For the text-containing cell, return its midpoint in [x, y] coordinate format. 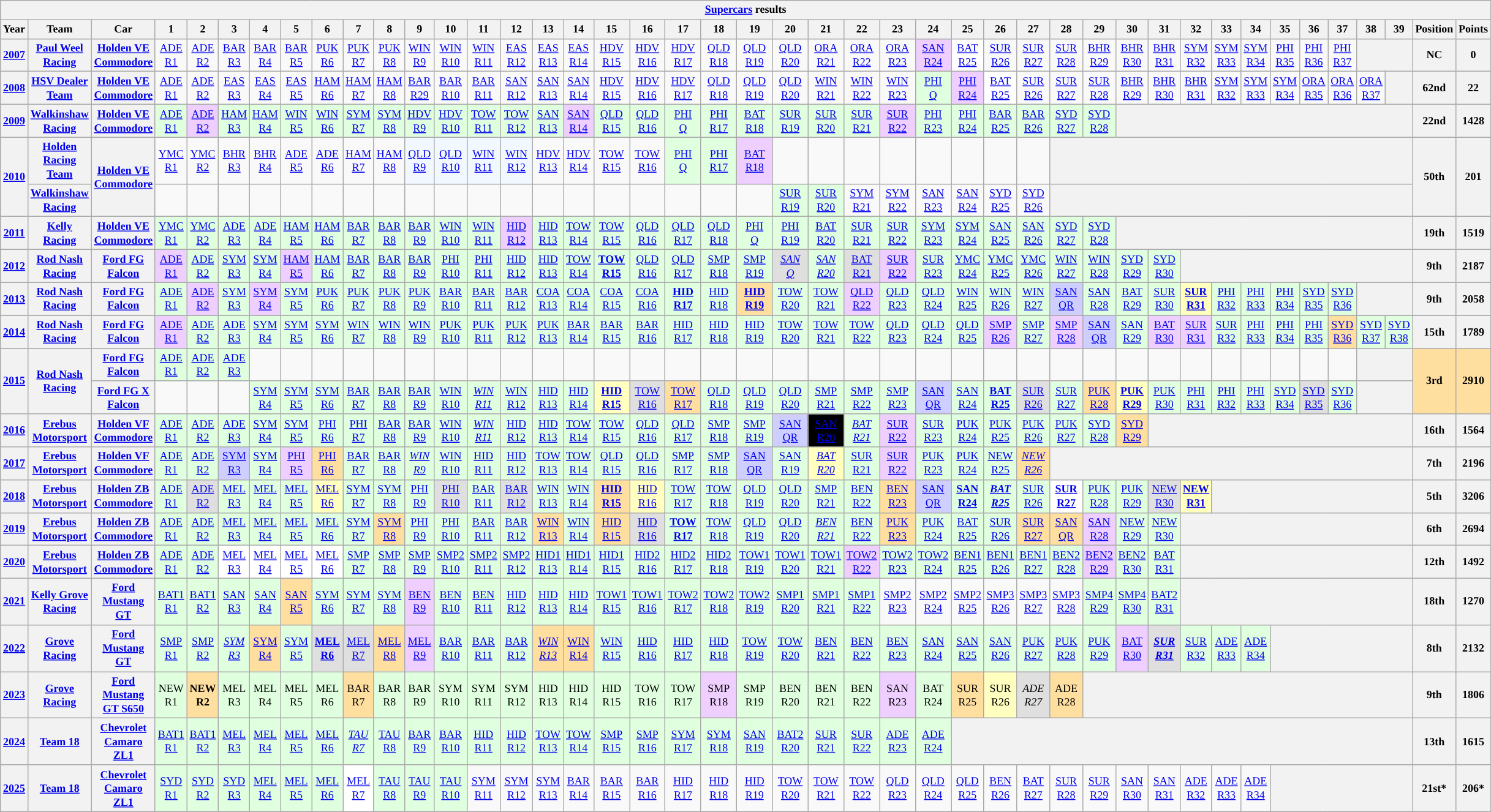
6 [327, 29]
SYMR22 [897, 200]
WINR21 [826, 88]
SMP2R12 [516, 562]
4 [266, 29]
PHIR36 [1313, 55]
39 [1399, 29]
SMPR15 [611, 742]
EASR12 [516, 55]
COAR16 [647, 299]
BARR4 [266, 55]
SURR29 [1099, 788]
SMP2R10 [451, 562]
HDVR14 [579, 160]
MELR8 [390, 648]
ADER24 [933, 742]
2024 [15, 742]
3rd [1435, 381]
SYMR17 [683, 742]
2187 [1474, 266]
TOW1R19 [755, 562]
SMPR9 [420, 562]
SMP3R26 [1000, 601]
12th [1435, 562]
BHRR3 [234, 160]
PUKR25 [1000, 430]
SMP4R30 [1132, 601]
SMPR1 [171, 648]
PUKR10 [451, 332]
BEN1R27 [1033, 562]
SYDR1 [171, 788]
WINR22 [862, 88]
BEN2R29 [1099, 562]
SYDR38 [1399, 332]
SMP2R25 [968, 601]
2016 [15, 430]
PHIR7 [359, 430]
5th [1435, 496]
HID2R17 [683, 562]
PHIR5 [296, 464]
2014 [15, 332]
Ford Mustang GT S650 [123, 695]
32 [1196, 29]
BENR10 [451, 601]
SMP3R27 [1033, 601]
12 [516, 29]
YMCR24 [968, 266]
SANR29 [1132, 332]
14 [579, 29]
BENR11 [483, 601]
SYMR21 [862, 200]
SYDR3 [234, 788]
SANR3 [234, 601]
1615 [1474, 742]
NC [1435, 55]
Holden Racing Team [59, 160]
HID2R16 [647, 562]
0 [1474, 55]
1806 [1474, 695]
ADER6 [327, 160]
BENR20 [790, 695]
7 [359, 29]
Team [59, 29]
Kelly Grove Racing [59, 601]
TOW2R17 [683, 601]
2020 [15, 562]
SURR30 [1164, 299]
PUKR30 [1164, 397]
SYDR34 [1285, 397]
SYMR13 [548, 788]
TOW1R15 [611, 601]
5 [296, 29]
21 [826, 29]
2021 [15, 601]
SYMR18 [719, 742]
30 [1132, 29]
SMP4R29 [1099, 601]
18th [1435, 601]
SYDR26 [1033, 200]
50th [1435, 177]
BATR24 [933, 695]
HSV Dealer Team [59, 88]
2019 [15, 529]
TAUR7 [359, 742]
1270 [1474, 601]
31 [1164, 29]
SMPR22 [862, 397]
NEWR25 [1000, 464]
16th [1435, 430]
1492 [1474, 562]
BATR27 [1033, 788]
SMP1R22 [862, 601]
SMP1R20 [790, 601]
PUKR11 [483, 332]
2 [203, 29]
BEN2R28 [1066, 562]
WINR26 [1000, 299]
HID1R13 [548, 562]
TOW2R23 [897, 562]
TOW2R19 [755, 601]
BENR26 [1000, 788]
SANR31 [1164, 788]
9 [420, 29]
29 [1099, 29]
TOW1R20 [790, 562]
Ford FG X Falcon [123, 397]
ORAR22 [862, 55]
NEWR26 [1033, 464]
2058 [1474, 299]
1564 [1474, 430]
2023 [15, 695]
PUKR9 [420, 299]
PUKR26 [1033, 430]
EASR14 [579, 55]
TOW2R22 [862, 562]
21st* [1435, 788]
6th [1435, 529]
SANR12 [516, 88]
Kelly Racing [59, 233]
2015 [15, 381]
2694 [1474, 529]
15 [611, 29]
24 [933, 29]
37 [1343, 29]
BEN1R25 [968, 562]
SMPR27 [1033, 332]
2018 [15, 496]
BARR26 [1033, 121]
SMPR28 [1066, 332]
BARR3 [234, 55]
TOWR12 [516, 121]
33 [1226, 29]
1428 [1474, 121]
BATR29 [1132, 299]
Car [123, 29]
TOWR19 [755, 648]
22nd [1435, 121]
34 [1256, 29]
2910 [1474, 381]
ORAR23 [897, 55]
HDVR9 [420, 121]
35 [1285, 29]
25 [968, 29]
BEN1R26 [1000, 562]
SANR30 [1132, 788]
BATR31 [1164, 562]
BAT2R20 [790, 742]
TOWR11 [483, 121]
EASR13 [548, 55]
HDVR13 [548, 160]
HID1R14 [579, 562]
SMPR8 [390, 562]
YMCR25 [1000, 266]
BENR9 [420, 601]
Year [15, 29]
19th [1435, 233]
2012 [15, 266]
8 [390, 29]
10 [451, 29]
SYMR24 [968, 233]
13 [548, 29]
PHIR37 [1343, 55]
SYDR30 [1164, 266]
WINR7 [359, 332]
COAR14 [579, 299]
SANR5 [296, 601]
SYMR23 [933, 233]
ADER4 [266, 233]
NEWR29 [1132, 529]
8th [1435, 648]
ORAR36 [1343, 88]
SMPR16 [647, 742]
3206 [1474, 496]
HDVR10 [451, 121]
BARR5 [296, 55]
QLDR22 [862, 299]
26 [1000, 29]
SMPR2 [203, 648]
SANQ [790, 266]
WINR6 [327, 121]
23 [897, 29]
PUKR13 [548, 332]
SURR25 [968, 695]
COAR13 [548, 299]
SMP1R21 [826, 601]
TOW2R24 [933, 562]
TOW1R16 [647, 601]
BEN2R30 [1132, 562]
201 [1474, 177]
HID2R18 [719, 562]
SANR4 [266, 601]
36 [1313, 29]
7th [1435, 464]
1789 [1474, 332]
19 [755, 29]
SMP3R28 [1066, 601]
HID1R15 [611, 562]
ORAR21 [826, 55]
SYDR2 [203, 788]
17 [683, 29]
20 [790, 29]
2010 [15, 177]
WINR28 [1099, 266]
2011 [15, 233]
SMPR17 [683, 464]
27 [1033, 29]
62nd [1435, 88]
15th [1435, 332]
18 [719, 29]
EASR5 [296, 88]
ADER5 [296, 160]
206* [1474, 788]
SMP2R23 [897, 601]
11 [483, 29]
SMPR26 [1000, 332]
PHIR31 [1196, 397]
2008 [15, 88]
ADER23 [897, 742]
Position [1435, 29]
BARR25 [1000, 121]
SMP2R24 [933, 601]
2017 [15, 464]
TAUR9 [420, 788]
Supercars results [746, 10]
NEWR31 [1196, 496]
EASR3 [234, 88]
ORAR37 [1371, 88]
2132 [1474, 648]
YMCR26 [1033, 266]
QLDR10 [451, 160]
SMP2R11 [483, 562]
2196 [1474, 464]
2009 [15, 121]
TAUR10 [451, 788]
PHIR11 [483, 266]
3 [234, 29]
Points [1474, 29]
1519 [1474, 233]
WINR8 [390, 332]
ADER27 [1033, 695]
SMPR23 [897, 397]
SMPR7 [359, 562]
NEWR2 [203, 695]
1 [171, 29]
COAR15 [611, 299]
2025 [15, 788]
ADER28 [1066, 695]
WINR23 [897, 88]
HAMR3 [234, 121]
ADER32 [1196, 788]
HAMR4 [266, 121]
28 [1066, 29]
EASR4 [266, 88]
MELR9 [420, 648]
NEWR1 [171, 695]
SYMR10 [451, 695]
WINR25 [968, 299]
WINR5 [296, 121]
PHIR19 [790, 233]
BARR29 [420, 88]
TOW1R21 [826, 562]
2022 [15, 648]
BAT2R31 [1164, 601]
BHRR4 [266, 160]
TOW2R18 [719, 601]
38 [1371, 29]
QLDR9 [420, 160]
SYDR37 [1371, 332]
PHIR23 [933, 121]
16 [647, 29]
Paul Weel Racing [59, 55]
2013 [15, 299]
WINR15 [611, 648]
PUKR12 [516, 332]
2007 [15, 55]
13th [1435, 742]
SYDR25 [1000, 200]
ORAR35 [1313, 88]
